Detect which cell encompasses the target text, then output its [X, Y] center coordinate. 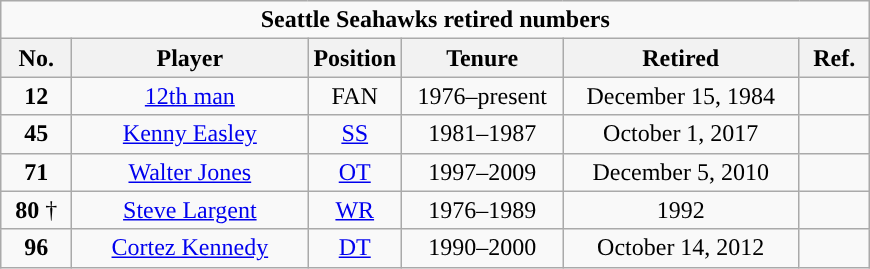
Steve Largent [190, 210]
OT [355, 172]
FAN [355, 96]
96 [36, 248]
45 [36, 134]
1997–2009 [482, 172]
71 [36, 172]
October 14, 2012 [681, 248]
No. [36, 58]
December 15, 1984 [681, 96]
Position [355, 58]
Kenny Easley [190, 134]
1990–2000 [482, 248]
12th man [190, 96]
Retired [681, 58]
Seattle Seahawks retired numbers [436, 20]
1992 [681, 210]
1976–1989 [482, 210]
October 1, 2017 [681, 134]
80 † [36, 210]
Cortez Kennedy [190, 248]
WR [355, 210]
December 5, 2010 [681, 172]
SS [355, 134]
Ref. [834, 58]
DT [355, 248]
12 [36, 96]
Walter Jones [190, 172]
1981–1987 [482, 134]
Player [190, 58]
1976–present [482, 96]
Tenure [482, 58]
